Return the [X, Y] coordinate for the center point of the cell that contains the specified text.  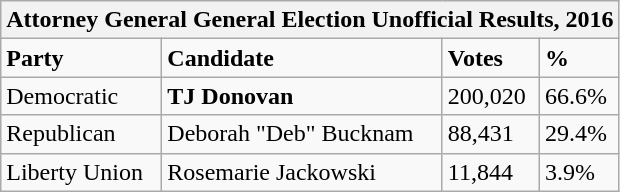
Votes [490, 58]
% [579, 58]
Liberty Union [82, 172]
Deborah "Deb" Bucknam [302, 134]
Party [82, 58]
29.4% [579, 134]
3.9% [579, 172]
200,020 [490, 96]
11,844 [490, 172]
88,431 [490, 134]
Democratic [82, 96]
TJ Donovan [302, 96]
Attorney General General Election Unofficial Results, 2016 [310, 20]
Candidate [302, 58]
66.6% [579, 96]
Rosemarie Jackowski [302, 172]
Republican [82, 134]
